Pinpoint the cell where the given text exists, returning its [x, y] midpoint coordinate. 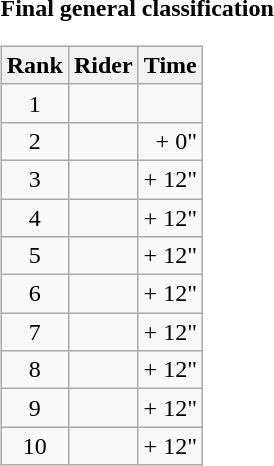
2 [34, 141]
10 [34, 446]
8 [34, 370]
+ 0" [170, 141]
6 [34, 294]
5 [34, 256]
4 [34, 217]
9 [34, 408]
7 [34, 332]
Rank [34, 65]
3 [34, 179]
Rider [103, 65]
Time [170, 65]
1 [34, 103]
